Provide the [x, y] coordinate of the cell's center where the given text is located.  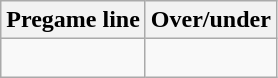
Over/under [210, 20]
Pregame line [74, 20]
